Return [x, y] of the center of cell containing provided text 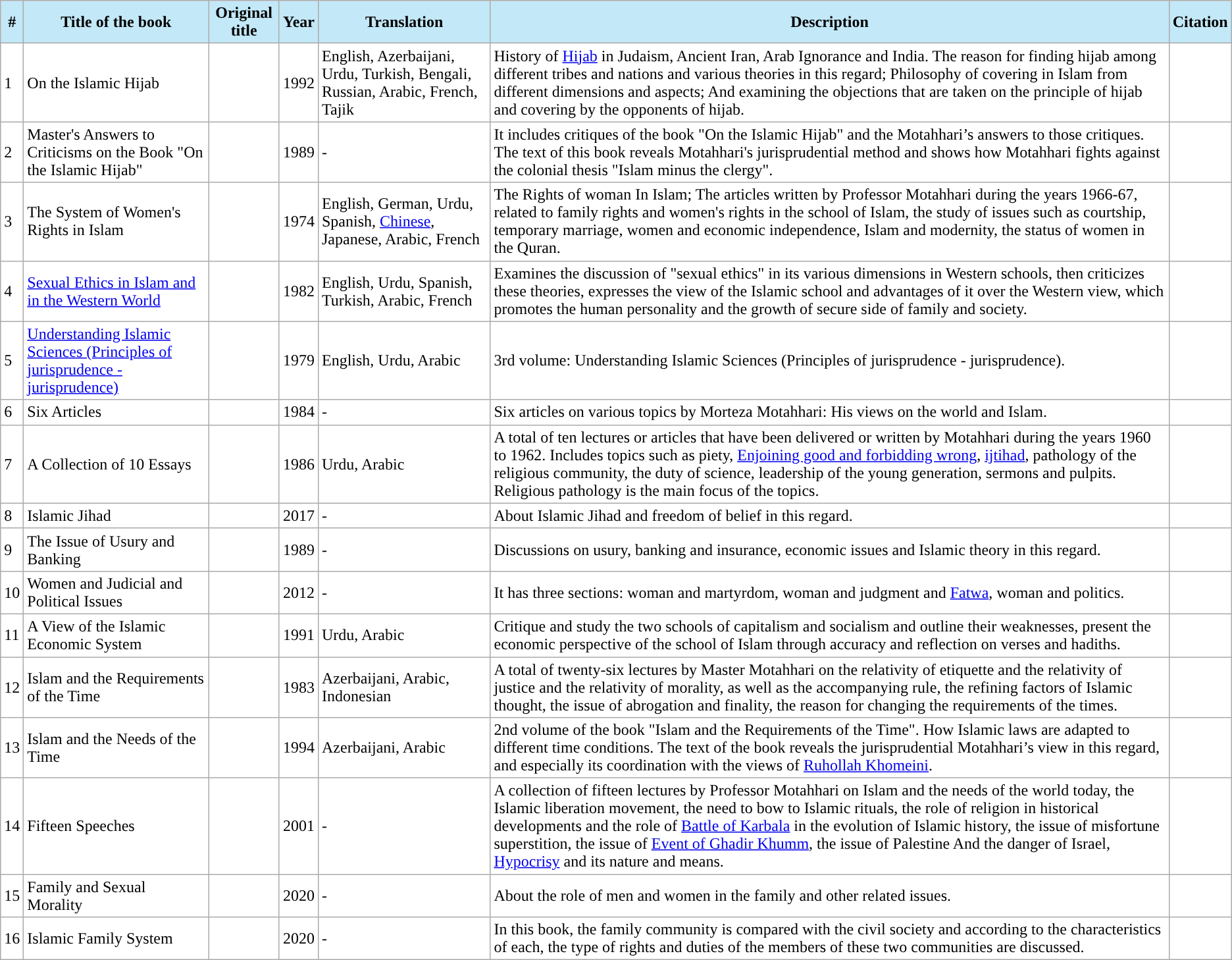
8 [12, 516]
16 [12, 939]
5 [12, 361]
1991 [299, 635]
English, German, Urdu, Spanish, Chinese, Japanese, Arabic, French [404, 221]
Islam and the Needs of the Time [116, 748]
Understanding Islamic Sciences (Principles of jurisprudence - jurisprudence) [116, 361]
Original title [244, 22]
English, Urdu, Spanish, Turkish, Arabic, French [404, 291]
1979 [299, 361]
English, Urdu, Arabic [404, 361]
12 [12, 687]
Azerbaijani, Arabic, Indonesian [404, 687]
15 [12, 895]
About Islamic Jihad and freedom of belief in this regard. [829, 516]
9 [12, 549]
Description [829, 22]
Discussions on usury, banking and insurance, economic issues and Islamic theory in this regard. [829, 549]
The Issue of Usury and Banking [116, 549]
Year [299, 22]
It has three sections: woman and martyrdom, woman and judgment and Fatwa, woman and politics. [829, 593]
7 [12, 464]
Master's Answers to Criticisms on the Book "On the Islamic Hijab" [116, 152]
1 [12, 83]
2 [12, 152]
English, Azerbaijani, Urdu, Turkish, Bengali, Russian, Arabic, French, Tajik [404, 83]
1982 [299, 291]
2012 [299, 593]
Islamic Jihad [116, 516]
Title of the book [116, 22]
3 [12, 221]
Sexual Ethics in Islam and in the Western World [116, 291]
Six Articles [116, 412]
13 [12, 748]
11 [12, 635]
14 [12, 826]
The System of Women's Rights in Islam [116, 221]
3rd volume: Understanding Islamic Sciences (Principles of jurisprudence - jurisprudence). [829, 361]
1992 [299, 83]
Fifteen Speeches [116, 826]
1974 [299, 221]
Citation [1200, 22]
2017 [299, 516]
1983 [299, 687]
Family and Sexual Morality [116, 895]
On the Islamic Hijab [116, 83]
Islamic Family System [116, 939]
About the role of men and women in the family and other related issues. [829, 895]
10 [12, 593]
Six articles on various topics by Morteza Motahhari: His views on the world and Islam. [829, 412]
1994 [299, 748]
Translation [404, 22]
A Collection of 10 Essays [116, 464]
6 [12, 412]
Women and Judicial and Political Issues [116, 593]
# [12, 22]
1986 [299, 464]
1984 [299, 412]
A View of the Islamic Economic System [116, 635]
Islam and the Requirements of the Time [116, 687]
4 [12, 291]
Azerbaijani, Arabic [404, 748]
2001 [299, 826]
